Capture the cell that displays the provided text and extract its (x, y) central coordinate. 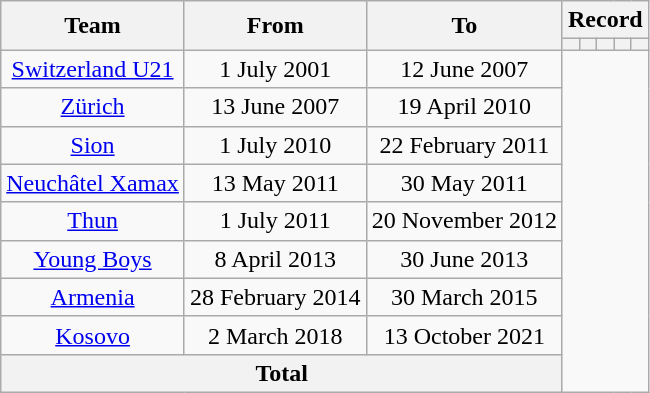
28 February 2014 (275, 297)
Total (282, 373)
Record (605, 20)
30 May 2011 (464, 183)
13 May 2011 (275, 183)
13 June 2007 (275, 107)
From (275, 26)
8 April 2013 (275, 259)
Team (93, 26)
Zürich (93, 107)
Sion (93, 145)
13 October 2021 (464, 335)
Kosovo (93, 335)
20 November 2012 (464, 221)
12 June 2007 (464, 69)
Neuchâtel Xamax (93, 183)
30 March 2015 (464, 297)
19 April 2010 (464, 107)
1 July 2001 (275, 69)
To (464, 26)
22 February 2011 (464, 145)
1 July 2010 (275, 145)
Switzerland U21 (93, 69)
30 June 2013 (464, 259)
Young Boys (93, 259)
1 July 2011 (275, 221)
Thun (93, 221)
Armenia (93, 297)
2 March 2018 (275, 335)
